Identify which cell holds the provided text, then report its (x, y) central coordinate. 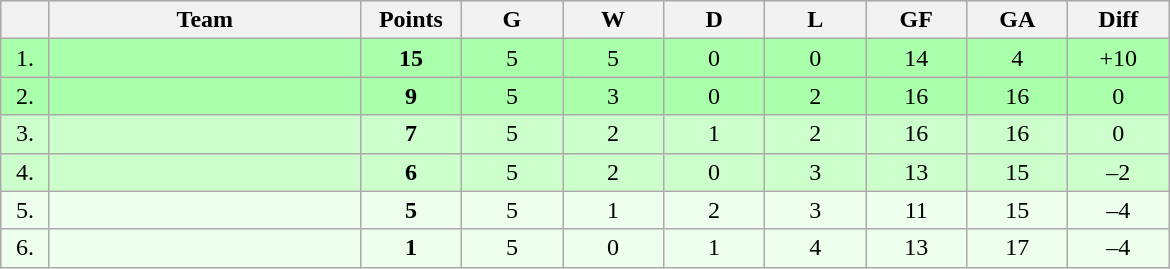
L (816, 20)
14 (916, 58)
5. (26, 210)
11 (916, 210)
D (714, 20)
9 (410, 96)
W (612, 20)
6. (26, 248)
4. (26, 172)
3. (26, 134)
7 (410, 134)
–2 (1118, 172)
6 (410, 172)
1. (26, 58)
17 (1018, 248)
G (512, 20)
Team (204, 20)
Points (410, 20)
2. (26, 96)
+10 (1118, 58)
GA (1018, 20)
Diff (1118, 20)
GF (916, 20)
